Detect which cell encompasses the target text, then output its (x, y) center coordinate. 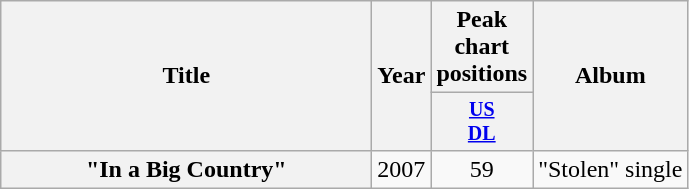
Title (186, 76)
Year (402, 76)
USDL (482, 122)
59 (482, 169)
Album (610, 76)
"In a Big Country" (186, 169)
2007 (402, 169)
"Stolen" single (610, 169)
Peak chart positions (482, 47)
